Return the [x, y] coordinate for the center point of the cell that contains the specified text.  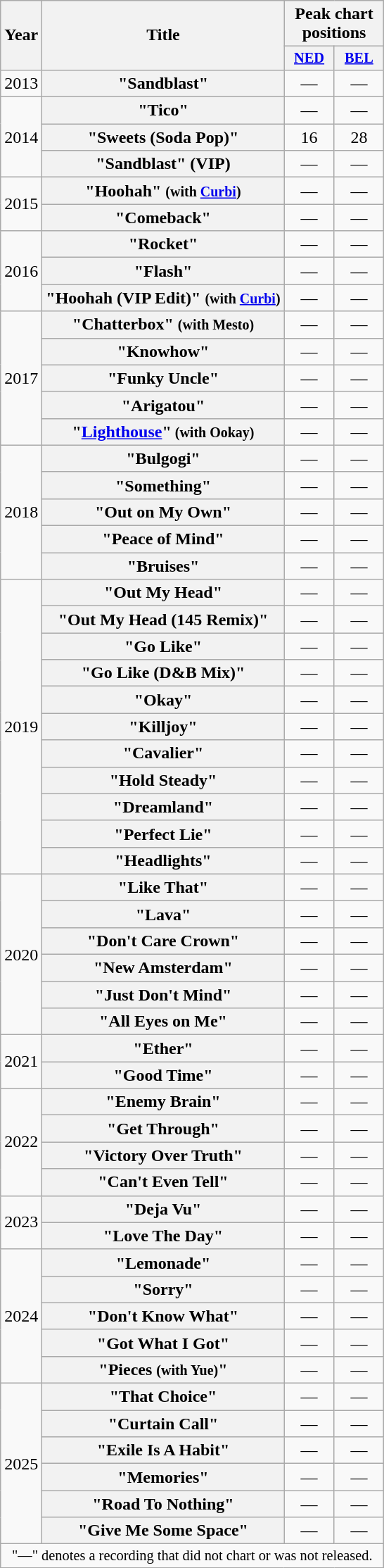
16 [309, 137]
"Lemonade" [163, 1262]
"Okay" [163, 700]
"Ether" [163, 1048]
"Go Like" [163, 646]
"Memories" [163, 1477]
"Comeback" [163, 218]
"Love The Day" [163, 1236]
2024 [21, 1316]
"Road To Nothing" [163, 1504]
"Pieces (with Yue)" [163, 1369]
"Lava" [163, 914]
2016 [21, 271]
"Sweets (Soda Pop)" [163, 137]
"Peace of Mind" [163, 539]
BEL [359, 58]
"Curtain Call" [163, 1424]
"—" denotes a recording that did not chart or was not released. [193, 1556]
28 [359, 137]
"That Choice" [163, 1397]
"Perfect Lie" [163, 834]
"Just Don't Mind" [163, 995]
"Hoohah (VIP Edit)" (with Curbi) [163, 298]
"Like That" [163, 887]
"Don't Know What" [163, 1316]
NED [309, 58]
"Can't Even Tell" [163, 1182]
"Lighthouse" (with Ookay) [163, 432]
Year [21, 35]
"Out My Head" [163, 593]
"Cavalier" [163, 753]
2019 [21, 727]
2023 [21, 1222]
Peak chart positions [334, 24]
"Sorry" [163, 1289]
"Something" [163, 485]
"Arigatou" [163, 405]
"Funky Uncle" [163, 378]
2021 [21, 1062]
"Hoohah" (with Curbi) [163, 191]
"Bruises" [163, 566]
"All Eyes on Me" [163, 1022]
"Sandblast" (VIP) [163, 164]
2017 [21, 378]
"Enemy Brain" [163, 1102]
2020 [21, 954]
Title [163, 35]
"Go Like (D&B Mix)" [163, 673]
"Chatterbox" (with Mesto) [163, 325]
"Victory Over Truth" [163, 1155]
"Bulgogi" [163, 458]
"Sandblast" [163, 83]
"Dreamland" [163, 807]
2013 [21, 83]
"Killjoy" [163, 727]
"Flash" [163, 271]
"Headlights" [163, 860]
"Deja Vu" [163, 1209]
2022 [21, 1142]
"Give Me Some Space" [163, 1531]
"Good Time" [163, 1075]
"Tico" [163, 111]
"Get Through" [163, 1129]
2014 [21, 137]
2018 [21, 512]
"Out My Head (145 Remix)" [163, 620]
"Exile Is A Habit" [163, 1450]
"Got What I Got" [163, 1343]
"Hold Steady" [163, 780]
"New Amsterdam" [163, 968]
"Rocket" [163, 244]
2025 [21, 1464]
"Knowhow" [163, 351]
"Don't Care Crown" [163, 941]
"Out on My Own" [163, 512]
2015 [21, 204]
